Return the [x, y] coordinate for the center point of the cell that contains the specified text.  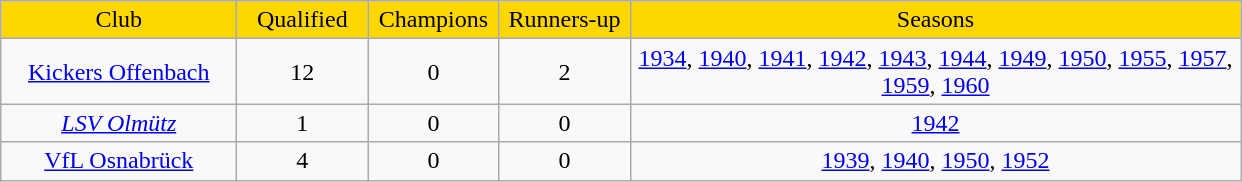
Kickers Offenbach [119, 72]
Champions [434, 20]
1939, 1940, 1950, 1952 [936, 161]
1934, 1940, 1941, 1942, 1943, 1944, 1949, 1950, 1955, 1957, 1959, 1960 [936, 72]
2 [564, 72]
VfL Osnabrück [119, 161]
Runners-up [564, 20]
12 [302, 72]
4 [302, 161]
1 [302, 123]
LSV Olmütz [119, 123]
1942 [936, 123]
Club [119, 20]
Seasons [936, 20]
Qualified [302, 20]
